Return the [X, Y] coordinate for the center point of the cell that contains the specified text.  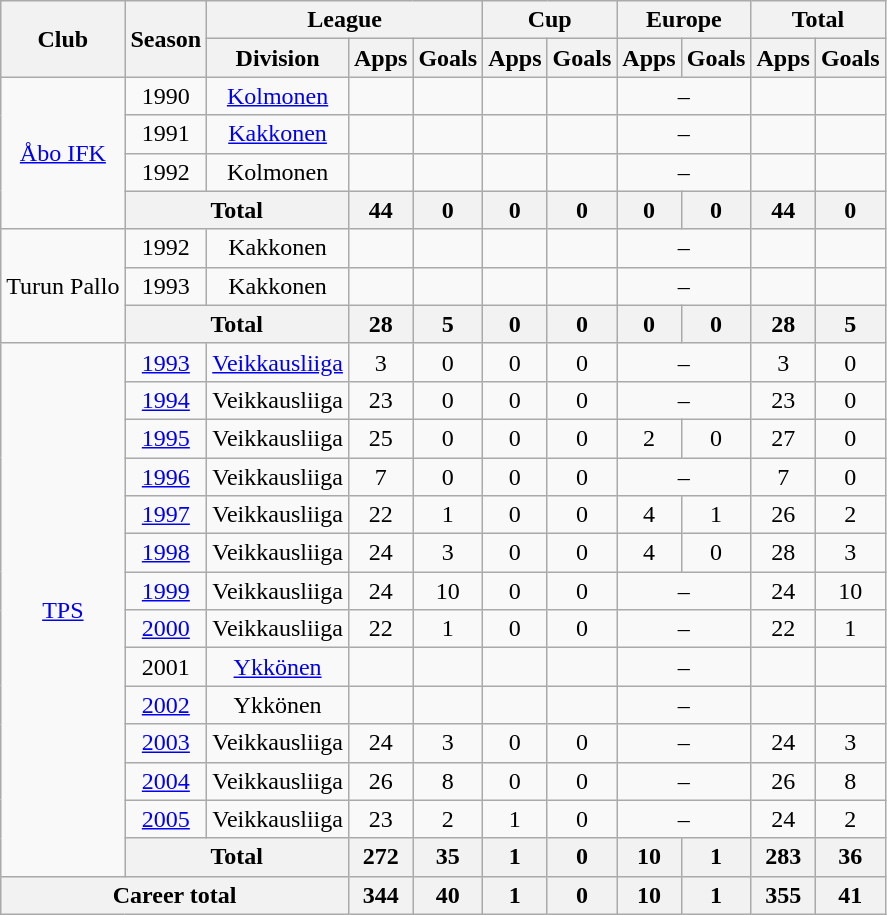
41 [850, 895]
272 [380, 857]
27 [783, 438]
2003 [166, 743]
25 [380, 438]
1991 [166, 134]
1995 [166, 438]
1994 [166, 400]
TPS [63, 610]
Turun Pallo [63, 286]
355 [783, 895]
1997 [166, 515]
2004 [166, 781]
2002 [166, 705]
36 [850, 857]
344 [380, 895]
2005 [166, 819]
40 [448, 895]
Club [63, 39]
Career total [175, 895]
League [345, 20]
2001 [166, 667]
Europe [684, 20]
1990 [166, 96]
Åbo IFK [63, 153]
Cup [550, 20]
Division [278, 58]
1998 [166, 553]
Season [166, 39]
1996 [166, 477]
2000 [166, 629]
1999 [166, 591]
283 [783, 857]
35 [448, 857]
